Find where the given text appears and provide that cell's center as (x, y) coordinate. 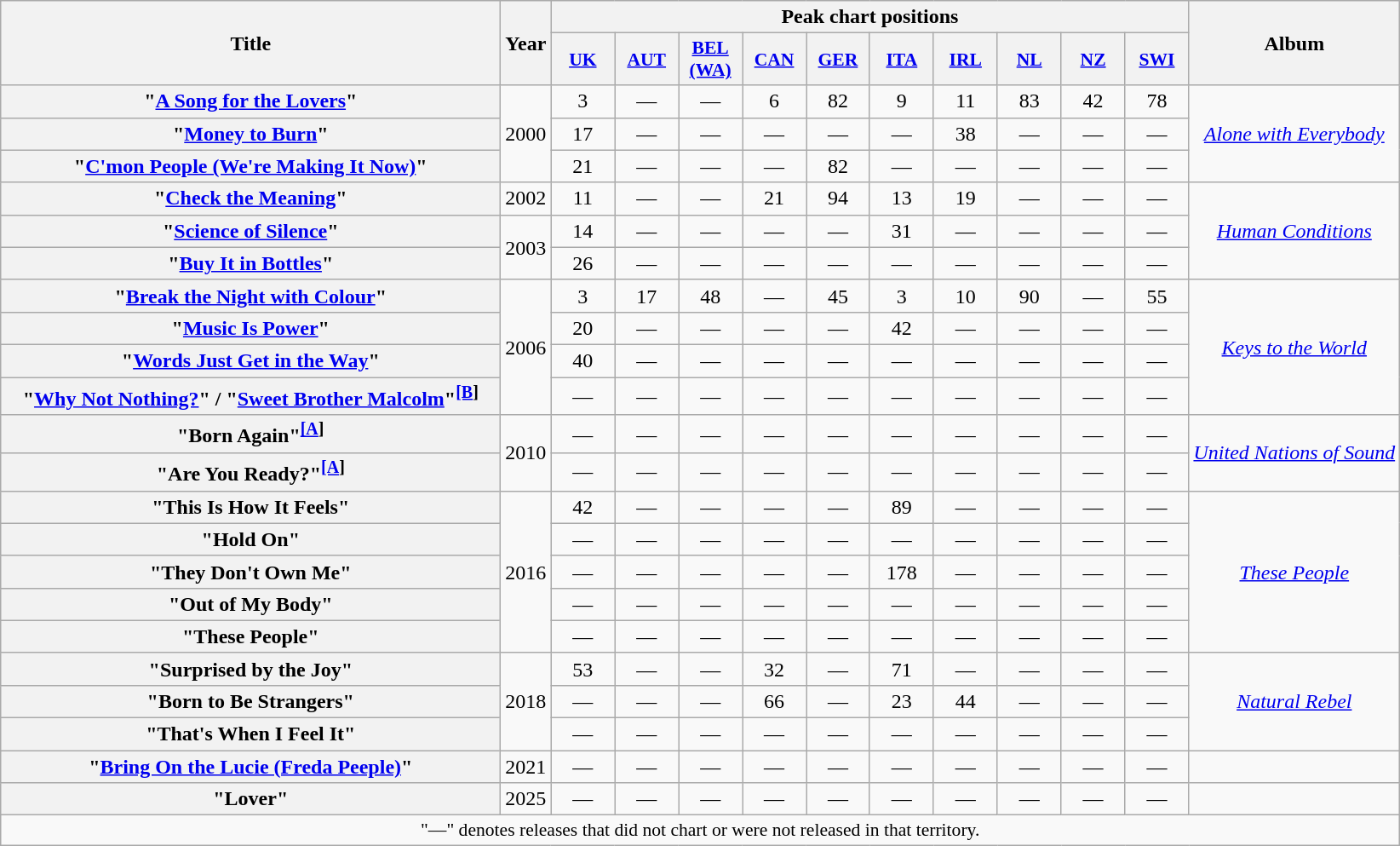
GER (838, 60)
2002 (526, 199)
"They Don't Own Me" (250, 572)
"This Is How It Feels" (250, 507)
20 (582, 328)
"—" denotes releases that did not chart or were not released in that territory. (700, 831)
38 (966, 134)
NZ (1093, 60)
ITA (901, 60)
2003 (526, 247)
"That's When I Feel It" (250, 734)
178 (901, 572)
71 (901, 669)
"A Song for the Lovers" (250, 101)
2010 (526, 453)
"Check the Meaning" (250, 199)
Year (526, 43)
"Born Again"[A] (250, 435)
CAN (775, 60)
2006 (526, 348)
Keys to the World (1294, 348)
48 (710, 296)
Alone with Everybody (1294, 134)
83 (1029, 101)
"Science of Silence" (250, 231)
45 (838, 296)
"Bring On the Lucie (Freda Peeple)" (250, 767)
"Buy It in Bottles" (250, 263)
31 (901, 231)
6 (775, 101)
Human Conditions (1294, 231)
"Lover" (250, 799)
Album (1294, 43)
2018 (526, 701)
2025 (526, 799)
Peak chart positions (870, 17)
"Money to Burn" (250, 134)
"Are You Ready?"[A] (250, 472)
These People (1294, 572)
"Why Not Nothing?" / "Sweet Brother Malcolm"[B] (250, 395)
26 (582, 263)
90 (1029, 296)
55 (1156, 296)
19 (966, 199)
"Born to Be Strangers" (250, 702)
UK (582, 60)
"Out of My Body" (250, 604)
78 (1156, 101)
66 (775, 702)
BEL(WA) (710, 60)
23 (901, 702)
40 (582, 360)
32 (775, 669)
AUT (647, 60)
Title (250, 43)
"These People" (250, 636)
94 (838, 199)
"Hold On" (250, 539)
89 (901, 507)
Natural Rebel (1294, 701)
2016 (526, 572)
2000 (526, 134)
"Break the Night with Colour" (250, 296)
"C'mon People (We're Making It Now)" (250, 166)
44 (966, 702)
United Nations of Sound (1294, 453)
NL (1029, 60)
SWI (1156, 60)
14 (582, 231)
IRL (966, 60)
9 (901, 101)
"Surprised by the Joy" (250, 669)
10 (966, 296)
"Music Is Power" (250, 328)
2021 (526, 767)
53 (582, 669)
13 (901, 199)
"Words Just Get in the Way" (250, 360)
